Capture the cell that displays the provided text and extract its (X, Y) central coordinate. 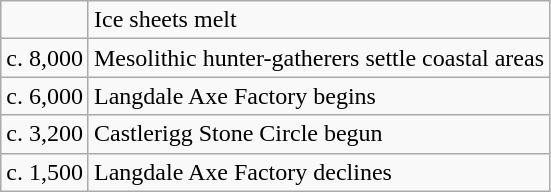
Mesolithic hunter-gatherers settle coastal areas (318, 58)
Langdale Axe Factory declines (318, 172)
c. 6,000 (45, 96)
Ice sheets melt (318, 20)
c. 8,000 (45, 58)
c. 3,200 (45, 134)
Langdale Axe Factory begins (318, 96)
c. 1,500 (45, 172)
Castlerigg Stone Circle begun (318, 134)
